Find where the given text appears and provide that cell's center as (X, Y) coordinate. 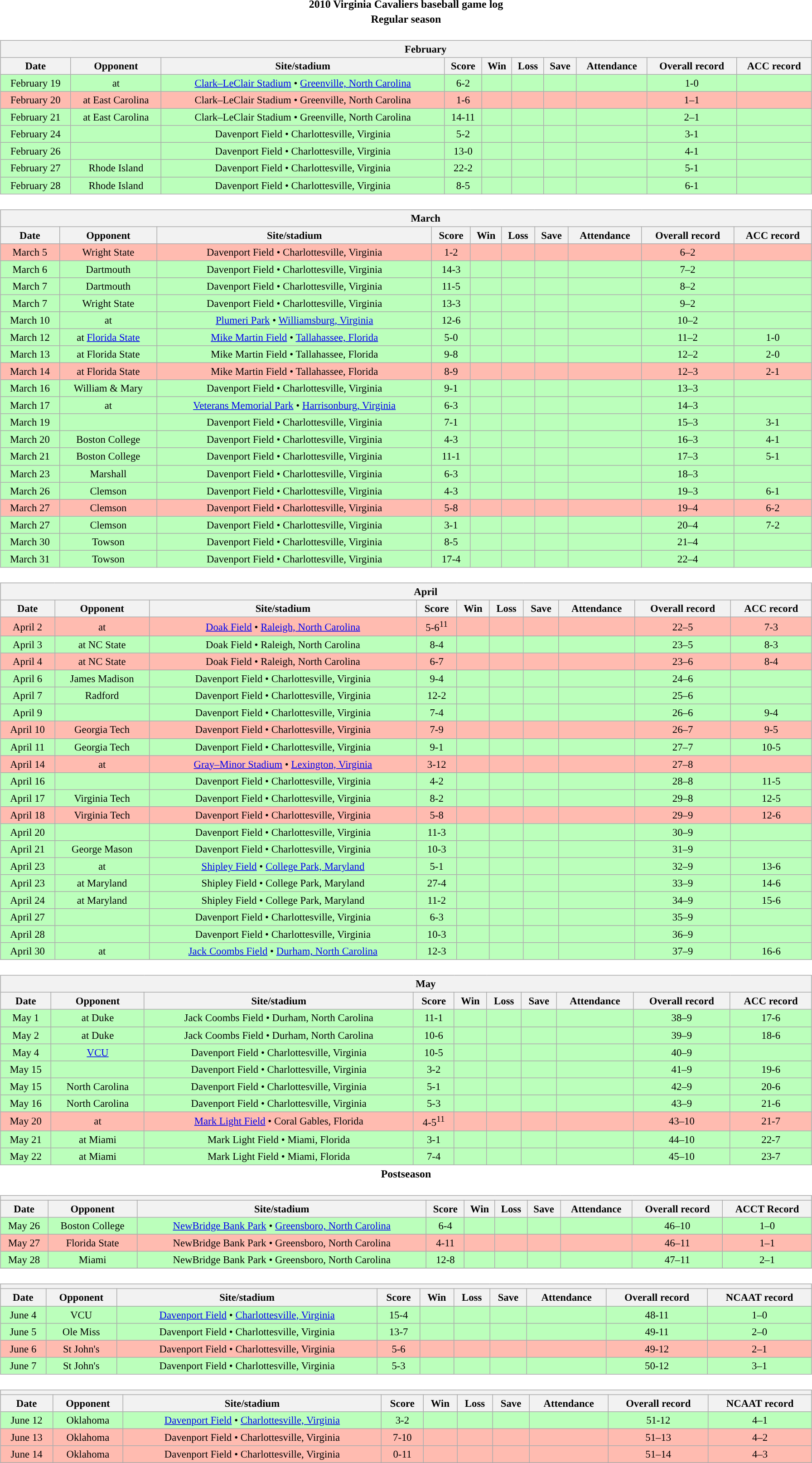
29–8 (683, 798)
12-5 (771, 798)
13-7 (399, 1332)
22–5 (683, 626)
13-0 (463, 151)
8-2 (437, 798)
13-3 (451, 303)
19–3 (688, 491)
June 5 (23, 1332)
23–5 (683, 644)
34–9 (683, 900)
46–11 (677, 1243)
22-7 (771, 1139)
22–4 (688, 559)
Veterans Memorial Park • Harrisonburg, Virginia (295, 406)
26–6 (683, 713)
April 14 (28, 764)
June 13 (27, 1437)
April 11 (28, 747)
March 19 (30, 422)
3–1 (759, 1366)
3-12 (437, 764)
February 28 (35, 185)
18-6 (771, 1035)
March 6 (30, 269)
15–3 (688, 422)
Miami (92, 1260)
13-6 (771, 866)
42–9 (681, 1086)
March 13 (30, 354)
6-7 (437, 662)
51–13 (658, 1437)
6-4 (445, 1226)
May 4 (26, 1052)
21–4 (688, 542)
44–10 (681, 1139)
7-10 (402, 1437)
10–2 (688, 320)
March 17 (30, 406)
30–9 (683, 832)
May 22 (26, 1157)
June 14 (27, 1454)
May 16 (26, 1103)
12-8 (445, 1260)
7–2 (688, 269)
Radford (102, 696)
9–2 (688, 303)
20-6 (771, 1086)
April 2 (28, 626)
April 28 (28, 935)
7-9 (437, 730)
4-11 (445, 1243)
April 7 (28, 696)
12-3 (437, 951)
April 24 (28, 900)
21-7 (771, 1121)
29–9 (683, 815)
15-4 (399, 1315)
51-12 (658, 1420)
39–9 (681, 1035)
14-11 (463, 117)
June 6 (23, 1349)
April 27 (28, 917)
February (406, 49)
4-511 (434, 1121)
March 10 (30, 320)
14-6 (771, 883)
14-3 (451, 269)
22-2 (463, 168)
April 10 (28, 730)
May 28 (24, 1260)
41–9 (681, 1069)
38–9 (681, 1018)
April 18 (28, 815)
George Mason (102, 849)
May 27 (24, 1243)
March 16 (30, 388)
Mark Light Field • Coral Gables, Florida (279, 1121)
12–3 (688, 371)
April 3 (28, 644)
Ole Miss (81, 1332)
February 27 (35, 168)
1-2 (451, 252)
14–3 (688, 406)
May 1 (26, 1018)
49-12 (657, 1349)
February 20 (35, 100)
March 23 (30, 474)
May 21 (26, 1139)
Gray–Minor Stadium • Lexington, Virginia (283, 764)
20–4 (688, 525)
2–0 (759, 1332)
13–3 (688, 388)
March 5 (30, 252)
11-2 (437, 900)
9-8 (451, 354)
26–7 (683, 730)
Florida State (92, 1243)
8–2 (688, 286)
February 24 (35, 134)
16-6 (771, 951)
27–8 (683, 764)
February 19 (35, 83)
William & Mary (108, 388)
35–9 (683, 917)
5-0 (451, 337)
0-11 (402, 1454)
43–10 (681, 1121)
28–8 (683, 781)
ACCT Record (768, 1209)
23–6 (683, 662)
February 21 (35, 117)
James Madison (102, 679)
17–3 (688, 456)
7-3 (771, 626)
6–2 (688, 252)
11-3 (437, 832)
March 30 (30, 542)
11–2 (688, 337)
February 26 (35, 151)
1-6 (463, 100)
19–4 (688, 508)
17-6 (771, 1018)
May 2 (26, 1035)
8-9 (451, 371)
April 16 (28, 781)
16–3 (688, 440)
4–3 (760, 1454)
4-2 (437, 781)
March 14 (30, 371)
8-3 (771, 644)
10-6 (434, 1035)
50-12 (657, 1366)
49-11 (657, 1332)
37–9 (683, 951)
12-2 (437, 696)
40–9 (681, 1052)
17-4 (451, 559)
April 17 (28, 798)
June 7 (23, 1366)
April (406, 591)
March 20 (30, 440)
5-611 (437, 626)
May (406, 984)
27–7 (683, 747)
51–14 (658, 1454)
June 12 (27, 1420)
March 26 (30, 491)
March 31 (30, 559)
43–9 (681, 1103)
2-0 (773, 354)
23-7 (771, 1157)
19-6 (771, 1069)
June 4 (23, 1315)
March (406, 218)
4–2 (760, 1437)
24–6 (683, 679)
April 20 (28, 832)
2-1 (773, 371)
Marshall (108, 474)
25–6 (683, 696)
31–9 (683, 849)
33–9 (683, 883)
7-1 (451, 422)
18–3 (688, 474)
47–11 (677, 1260)
4–1 (760, 1420)
May 26 (24, 1226)
12–2 (688, 354)
48-11 (657, 1315)
21-6 (771, 1103)
32–9 (683, 866)
27-4 (437, 883)
March 21 (30, 456)
March 12 (30, 337)
36–9 (683, 935)
5-6 (399, 1349)
15-6 (771, 900)
April 9 (28, 713)
46–10 (677, 1226)
Plumeri Park • Williamsburg, Virginia (295, 320)
9-5 (771, 730)
7-2 (773, 525)
April 4 (28, 662)
April 6 (28, 679)
April 30 (28, 951)
5-2 (463, 134)
45–10 (681, 1157)
May 20 (26, 1121)
April 21 (28, 849)
